Capture the cell that displays the provided text and extract its [X, Y] central coordinate. 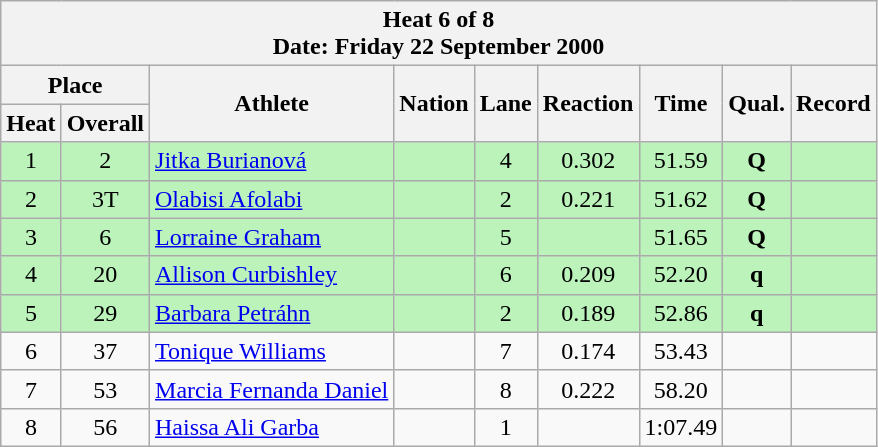
Heat 6 of 8 Date: Friday 22 September 2000 [438, 34]
Jitka Burianová [272, 161]
53.43 [681, 351]
Olabisi Afolabi [272, 199]
51.62 [681, 199]
51.65 [681, 237]
0.302 [588, 161]
0.189 [588, 313]
53 [105, 389]
Haissa Ali Garba [272, 427]
52.20 [681, 275]
Lane [506, 104]
52.86 [681, 313]
Qual. [757, 104]
0.174 [588, 351]
3 [31, 237]
56 [105, 427]
Reaction [588, 104]
0.222 [588, 389]
Tonique Williams [272, 351]
Record [833, 104]
Overall [105, 123]
29 [105, 313]
Allison Curbishley [272, 275]
20 [105, 275]
Time [681, 104]
0.209 [588, 275]
Athlete [272, 104]
Nation [434, 104]
37 [105, 351]
58.20 [681, 389]
Place [76, 85]
51.59 [681, 161]
3T [105, 199]
Lorraine Graham [272, 237]
Marcia Fernanda Daniel [272, 389]
Barbara Petráhn [272, 313]
1:07.49 [681, 427]
Heat [31, 123]
0.221 [588, 199]
